Provide the [x, y] coordinate of the cell's center where the given text is located.  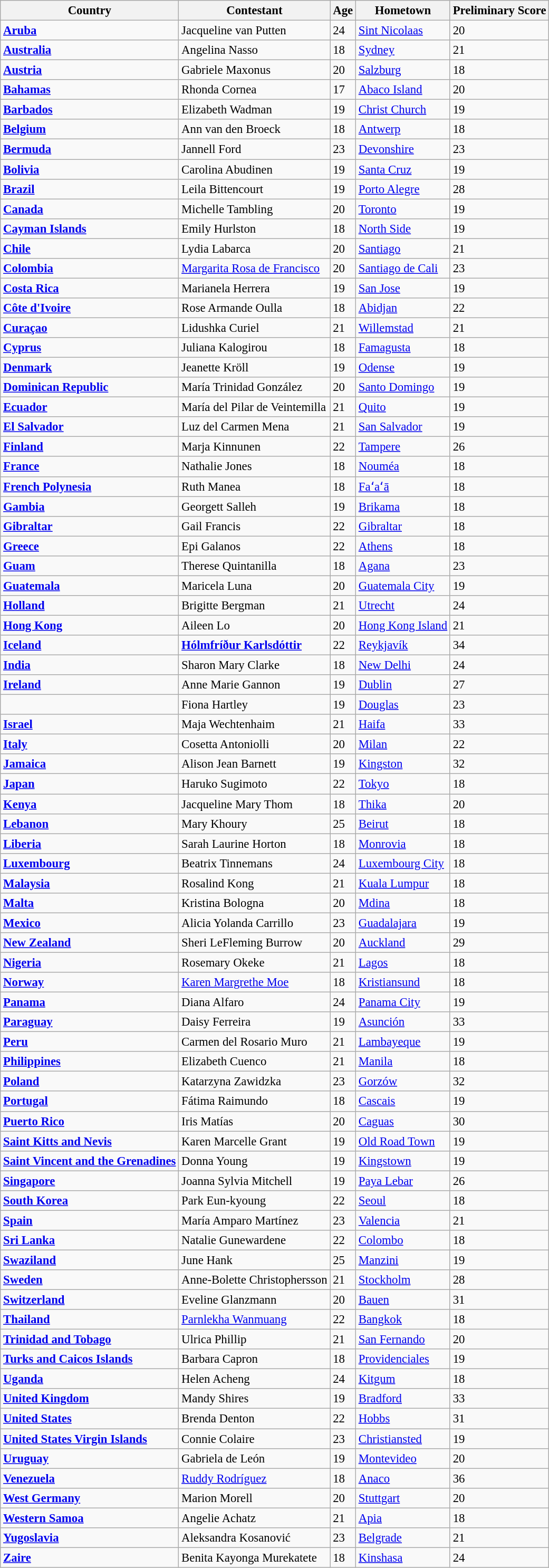
Barbados [90, 110]
34 [499, 645]
Guadalajara [403, 923]
North Side [403, 228]
Singapore [90, 1181]
Sri Lanka [90, 1240]
Kenya [90, 804]
Swaziland [90, 1260]
Christ Church [403, 110]
Marianela Herrera [254, 288]
Brikama [403, 506]
Rosalind Kong [254, 883]
Stockholm [403, 1280]
Abaco Island [403, 90]
Jeanette Kröll [254, 368]
New Delhi [403, 665]
17 [343, 90]
Iceland [90, 645]
Manila [403, 1062]
Guatemala City [403, 586]
Mexico [90, 923]
Natalie Gunewardene [254, 1240]
Abidjan [403, 308]
Emily Hurlston [254, 228]
Elizabeth Wadman [254, 110]
Luxembourg City [403, 863]
Jacqueline Mary Thom [254, 804]
Beatrix Tinnemans [254, 863]
Seoul [403, 1201]
Ireland [90, 685]
Fátima Raimundo [254, 1102]
Cosetta Antoniolli [254, 744]
French Polynesia [90, 486]
Colombo [403, 1240]
Beirut [403, 824]
Kristiansund [403, 982]
Sint Nicolaas [403, 31]
Toronto [403, 209]
Guam [90, 566]
Montevideo [403, 1458]
Fiona Hartley [254, 705]
Panama [90, 1002]
Devonshire [403, 149]
Bauen [403, 1300]
Providenciales [403, 1359]
Parnlekha Wanmuang [254, 1320]
Norway [90, 982]
June Hank [254, 1260]
Karen Marcelle Grant [254, 1141]
Santiago [403, 248]
Nathalie Jones [254, 467]
Famagusta [403, 348]
Rosemary Okeke [254, 962]
Iris Matías [254, 1121]
Uganda [90, 1379]
Venezuela [90, 1478]
Cayman Islands [90, 228]
Reykjavík [403, 645]
Gabriela de León [254, 1458]
Faʻaʻā [403, 486]
Gabriele Maxonus [254, 70]
Park Eun-kyoung [254, 1201]
Daisy Ferreira [254, 1022]
Porto Alegre [403, 189]
Rhonda Cornea [254, 90]
Ruddy Rodríguez [254, 1478]
Valencia [403, 1220]
Michelle Tambling [254, 209]
Margarita Rosa de Francisco [254, 269]
Aruba [90, 31]
Brigitte Bergman [254, 606]
Thika [403, 804]
Jannell Ford [254, 149]
Carolina Abudinen [254, 169]
Trinidad and Tobago [90, 1340]
Sarah Laurine Horton [254, 844]
Christiansted [403, 1439]
Holland [90, 606]
Japan [90, 784]
Epi Galanos [254, 546]
Philippines [90, 1062]
Western Samoa [90, 1518]
Canada [90, 209]
Gorzów [403, 1082]
Angelie Achatz [254, 1518]
Diana Alfaro [254, 1002]
Lagos [403, 962]
Mandy Shires [254, 1399]
Paraguay [90, 1022]
Kristina Bologna [254, 903]
Douglas [403, 705]
Sheri LeFleming Burrow [254, 943]
Israel [90, 724]
Costa Rica [90, 288]
Asunción [403, 1022]
Barbara Capron [254, 1359]
Caguas [403, 1121]
Portugal [90, 1102]
Stuttgart [403, 1498]
Elizabeth Cuenco [254, 1062]
30 [499, 1121]
Spain [90, 1220]
Colombia [90, 269]
San Salvador [403, 427]
Bolivia [90, 169]
Anaco [403, 1478]
Gambia [90, 506]
Old Road Town [403, 1141]
Yugoslavia [90, 1538]
Denmark [90, 368]
Hong Kong Island [403, 625]
Joanna Sylvia Mitchell [254, 1181]
Cyprus [90, 348]
Jamaica [90, 764]
United States Virgin Islands [90, 1439]
Katarzyna Zawidzka [254, 1082]
Ruth Manea [254, 486]
María Trinidad González [254, 387]
Eveline Glanzmann [254, 1300]
Preliminary Score [499, 11]
Aileen Lo [254, 625]
Carmen del Rosario Muro [254, 1042]
United States [90, 1419]
Luxembourg [90, 863]
Bangkok [403, 1320]
Brenda Denton [254, 1419]
West Germany [90, 1498]
Cascais [403, 1102]
Utrecht [403, 606]
Alicia Yolanda Carrillo [254, 923]
Hólmfríður Karlsdóttir [254, 645]
Côte d'Ivoire [90, 308]
Ann van den Broeck [254, 129]
Sharon Mary Clarke [254, 665]
Benita Kayonga Murekatete [254, 1557]
Belgrade [403, 1538]
Kinshasa [403, 1557]
Chile [90, 248]
Belgium [90, 129]
Maricela Luna [254, 586]
United Kingdom [90, 1399]
Tokyo [403, 784]
Dominican Republic [90, 387]
Ulrica Phillip [254, 1340]
Bermuda [90, 149]
Alison Jean Barnett [254, 764]
Kingstown [403, 1161]
Connie Colaire [254, 1439]
Turks and Caicos Islands [90, 1359]
Bahamas [90, 90]
Finland [90, 447]
France [90, 467]
María Amparo Martínez [254, 1220]
Karen Margrethe Moe [254, 982]
Puerto Rico [90, 1121]
María del Pilar de Veintemilla [254, 407]
Santiago de Cali [403, 269]
Saint Vincent and the Grenadines [90, 1161]
Greece [90, 546]
Helen Acheng [254, 1379]
Austria [90, 70]
San Jose [403, 288]
Marion Morell [254, 1498]
Jacqueline van Putten [254, 31]
Hometown [403, 11]
Leila Bittencourt [254, 189]
Manzini [403, 1260]
Juliana Kalogirou [254, 348]
Thailand [90, 1320]
Tampere [403, 447]
Hobbs [403, 1419]
29 [499, 943]
Sweden [90, 1280]
Poland [90, 1082]
Peru [90, 1042]
Malta [90, 903]
Lambayeque [403, 1042]
Anne-Bolette Christophersson [254, 1280]
Agana [403, 566]
Guatemala [90, 586]
India [90, 665]
Monrovia [403, 844]
Bradford [403, 1399]
Kuala Lumpur [403, 883]
Malaysia [90, 883]
Antwerp [403, 129]
Uruguay [90, 1458]
Athens [403, 546]
Anne Marie Gannon [254, 685]
Paya Lebar [403, 1181]
Georgett Salleh [254, 506]
Mdina [403, 903]
Hong Kong [90, 625]
Saint Kitts and Nevis [90, 1141]
Maja Wechtenhaim [254, 724]
36 [499, 1478]
Therese Quintanilla [254, 566]
Country [90, 11]
Santo Domingo [403, 387]
Panama City [403, 1002]
Sydney [403, 50]
Lydia Labarca [254, 248]
Lebanon [90, 824]
Nigeria [90, 962]
Angelina Nasso [254, 50]
Kitgum [403, 1379]
Contestant [254, 11]
Age [343, 11]
Aleksandra Kosanović [254, 1538]
Dublin [403, 685]
27 [499, 685]
Curaçao [90, 328]
Italy [90, 744]
Nouméa [403, 467]
Rose Armande Oulla [254, 308]
Lidushka Curiel [254, 328]
Gail Francis [254, 526]
Haruko Sugimoto [254, 784]
Donna Young [254, 1161]
Switzerland [90, 1300]
Milan [403, 744]
Apia [403, 1518]
Mary Khoury [254, 824]
San Fernando [403, 1340]
Brazil [90, 189]
Australia [90, 50]
Kingston [403, 764]
Ecuador [90, 407]
Zaire [90, 1557]
Santa Cruz [403, 169]
Marja Kinnunen [254, 447]
Quito [403, 407]
Luz del Carmen Mena [254, 427]
Auckland [403, 943]
New Zealand [90, 943]
Salzburg [403, 70]
Willemstad [403, 328]
Liberia [90, 844]
El Salvador [90, 427]
Odense [403, 368]
Haifa [403, 724]
South Korea [90, 1201]
